Pinpoint the cell where the given text exists, returning its [X, Y] midpoint coordinate. 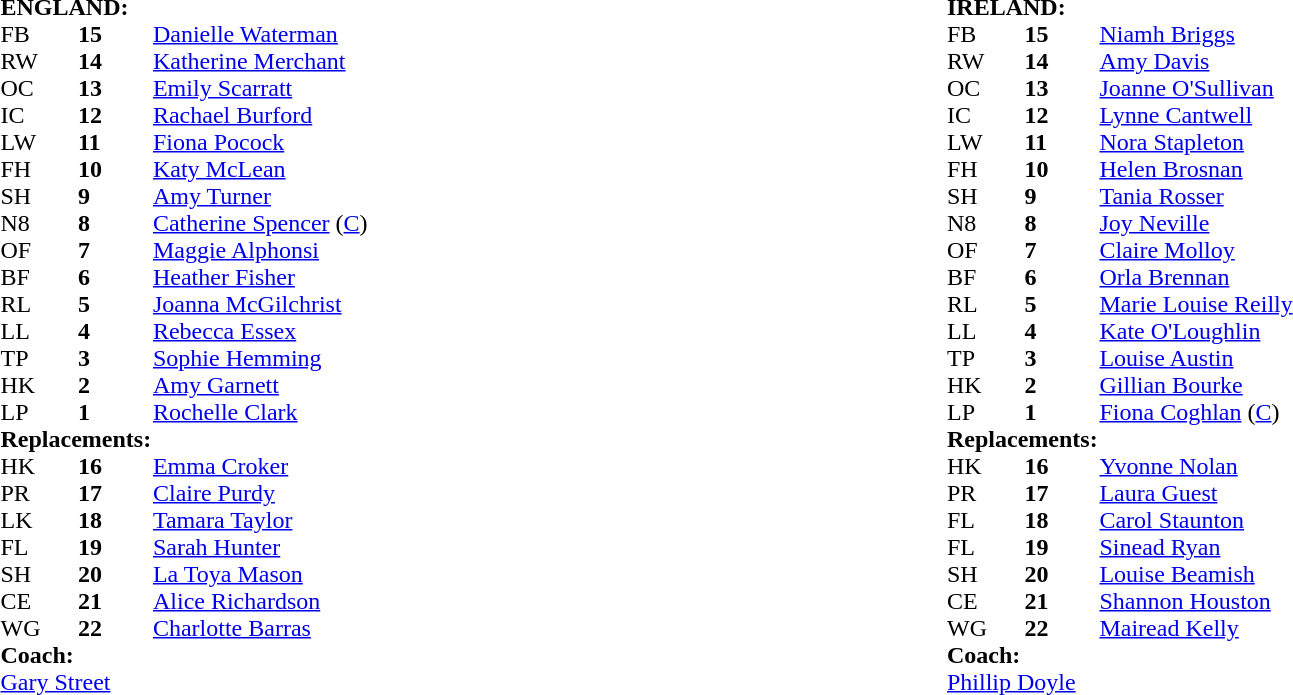
Alice Richardson [350, 602]
Charlotte Barras [350, 628]
Claire Purdy [350, 494]
Amy Garnett [350, 386]
Joanna McGilchrist [350, 304]
LK [38, 520]
Catherine Spencer (C) [350, 224]
La Toya Mason [350, 574]
Tamara Taylor [350, 520]
Heather Fisher [350, 278]
Emma Croker [350, 466]
Fiona Pocock [350, 142]
Emily Scarratt [350, 88]
Maggie Alphonsi [350, 250]
Amy Turner [350, 196]
Danielle Waterman [350, 34]
Rachael Burford [350, 116]
Katherine Merchant [350, 62]
Rochelle Clark [350, 412]
Gary Street [470, 682]
Sophie Hemming [350, 358]
Coach: [470, 656]
Replacements: [470, 440]
Katy McLean [350, 170]
Rebecca Essex [350, 332]
Sarah Hunter [350, 548]
